Determine the [X, Y] coordinate at the center of the cell enclosing the given text.  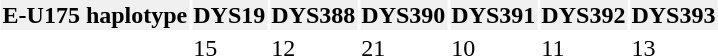
DYS392 [584, 15]
DYS390 [404, 15]
DYS391 [494, 15]
E-U175 haplotype [95, 15]
DYS19 [230, 15]
DYS393 [674, 15]
DYS388 [314, 15]
